For the text-containing cell, return its midpoint in (X, Y) coordinate format. 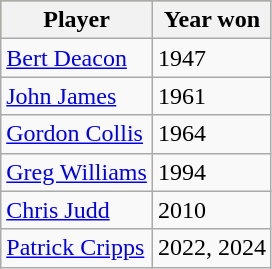
1964 (212, 134)
Greg Williams (77, 172)
John James (77, 96)
Chris Judd (77, 210)
Patrick Cripps (77, 248)
1961 (212, 96)
Gordon Collis (77, 134)
1994 (212, 172)
Bert Deacon (77, 58)
Year won (212, 20)
Player (77, 20)
2022, 2024 (212, 248)
1947 (212, 58)
2010 (212, 210)
